For the text-containing cell, return its midpoint in [x, y] coordinate format. 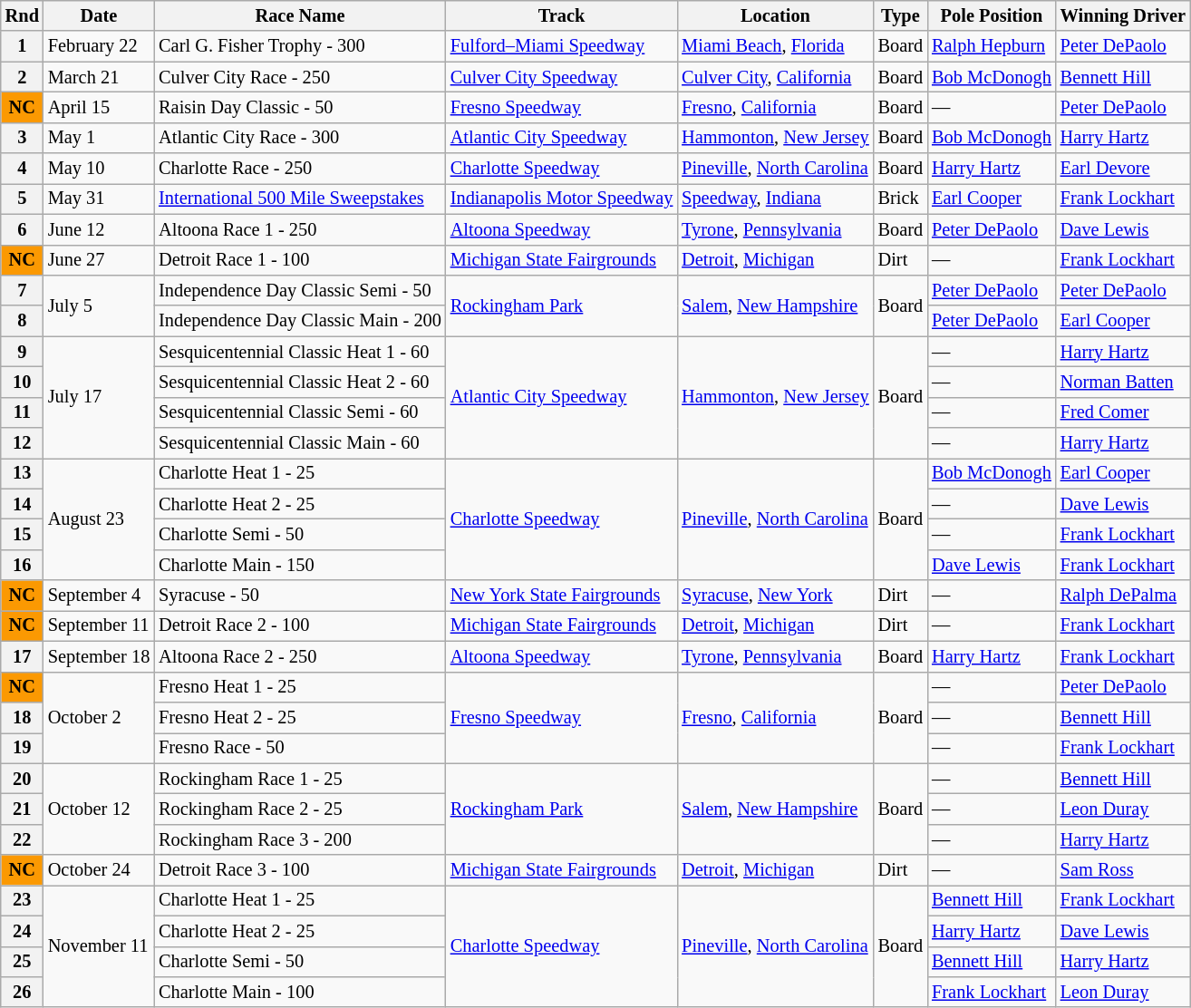
Atlantic City Race - 300 [300, 138]
Sesquicentennial Classic Heat 2 - 60 [300, 382]
International 500 Mile Sweepstakes [300, 199]
Syracuse - 50 [300, 596]
May 10 [99, 169]
July 17 [99, 397]
26 [22, 992]
November 11 [99, 946]
12 [22, 443]
2 [22, 77]
May 1 [99, 138]
13 [22, 473]
April 15 [99, 107]
22 [22, 839]
6 [22, 229]
16 [22, 565]
25 [22, 962]
September 18 [99, 656]
Detroit Race 3 - 100 [300, 870]
Ralph DePalma [1123, 596]
October 12 [99, 809]
Miami Beach, Florida [775, 46]
Location [775, 15]
Charlotte Main - 100 [300, 992]
Rockingham Race 3 - 200 [300, 839]
23 [22, 900]
February 22 [99, 46]
11 [22, 412]
3 [22, 138]
14 [22, 504]
Syracuse, New York [775, 596]
Sesquicentennial Classic Main - 60 [300, 443]
Fresno Race - 50 [300, 748]
Sesquicentennial Classic Semi - 60 [300, 412]
Winning Driver [1123, 15]
Rockingham Race 1 - 25 [300, 779]
Independence Day Classic Semi - 50 [300, 290]
Fulford–Miami Speedway [562, 46]
Charlotte Race - 250 [300, 169]
Pole Position [992, 15]
Rockingham Race 2 - 25 [300, 809]
15 [22, 534]
Altoona Race 2 - 250 [300, 656]
5 [22, 199]
June 27 [99, 260]
Fred Comer [1123, 412]
Culver City, California [775, 77]
July 5 [99, 305]
Sesquicentennial Classic Heat 1 - 60 [300, 352]
September 11 [99, 625]
19 [22, 748]
Altoona Race 1 - 250 [300, 229]
10 [22, 382]
4 [22, 169]
Type [901, 15]
New York State Fairgrounds [562, 596]
1 [22, 46]
March 21 [99, 77]
9 [22, 352]
21 [22, 809]
Independence Day Classic Main - 200 [300, 321]
May 31 [99, 199]
20 [22, 779]
Raisin Day Classic - 50 [300, 107]
Race Name [300, 15]
Detroit Race 1 - 100 [300, 260]
18 [22, 717]
Date [99, 15]
Indianapolis Motor Speedway [562, 199]
October 2 [99, 718]
October 24 [99, 870]
24 [22, 931]
17 [22, 656]
Speedway, Indiana [775, 199]
Charlotte Main - 150 [300, 565]
Sam Ross [1123, 870]
Track [562, 15]
Rnd [22, 15]
Norman Batten [1123, 382]
Ralph Hepburn [992, 46]
Fresno Heat 1 - 25 [300, 687]
Culver City Speedway [562, 77]
Earl Devore [1123, 169]
Fresno Heat 2 - 25 [300, 717]
Carl G. Fisher Trophy - 300 [300, 46]
June 12 [99, 229]
7 [22, 290]
August 23 [99, 519]
Brick [901, 199]
September 4 [99, 596]
Detroit Race 2 - 100 [300, 625]
8 [22, 321]
Culver City Race - 250 [300, 77]
